For the text-containing cell, return its midpoint in (X, Y) coordinate format. 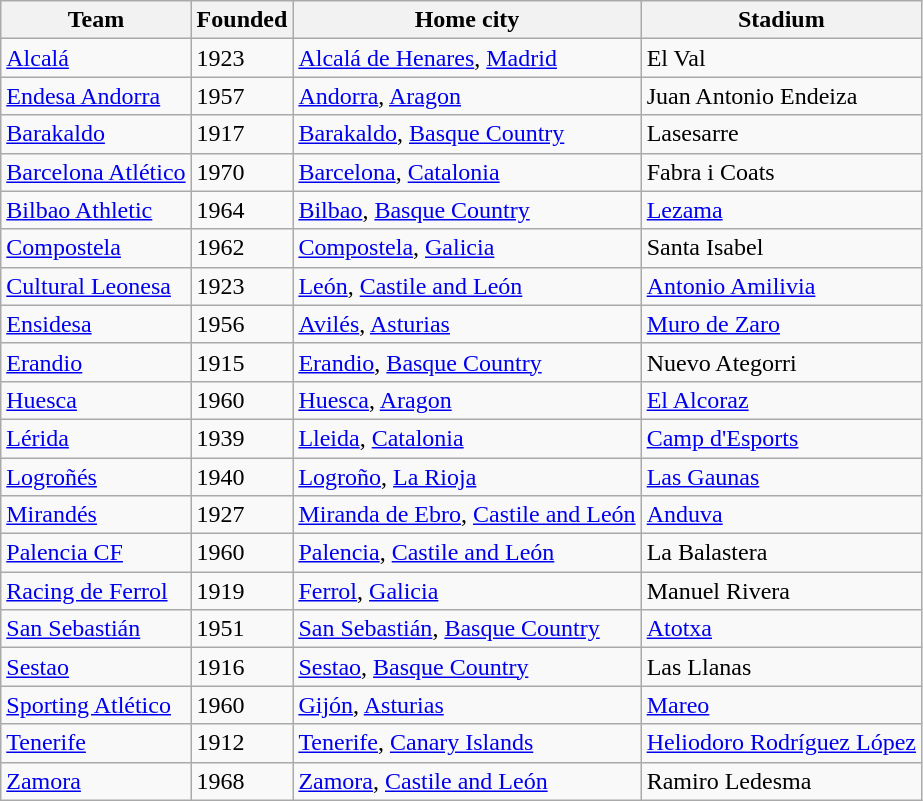
Mirandés (96, 515)
El Alcoraz (781, 400)
Alcalá (96, 58)
San Sebastián (96, 629)
León, Castile and León (467, 286)
Las Gaunas (781, 477)
Barakaldo, Basque Country (467, 134)
La Balastera (781, 553)
Tenerife (96, 743)
1951 (242, 629)
Zamora (96, 781)
Lérida (96, 438)
Logroño, La Rioja (467, 477)
1962 (242, 248)
Huesca, Aragon (467, 400)
Muro de Zaro (781, 324)
Sestao (96, 667)
Lezama (781, 210)
1964 (242, 210)
Sporting Atlético (96, 705)
Las Llanas (781, 667)
Anduva (781, 515)
Endesa Andorra (96, 96)
Compostela, Galicia (467, 248)
Miranda de Ebro, Castile and León (467, 515)
Founded (242, 20)
Tenerife, Canary Islands (467, 743)
1940 (242, 477)
Atotxa (781, 629)
Juan Antonio Endeiza (781, 96)
San Sebastián, Basque Country (467, 629)
Stadium (781, 20)
Fabra i Coats (781, 172)
Ensidesa (96, 324)
1912 (242, 743)
1970 (242, 172)
Bilbao, Basque Country (467, 210)
Erandio (96, 362)
Gijón, Asturias (467, 705)
Andorra, Aragon (467, 96)
Palencia, Castile and León (467, 553)
Lasesarre (781, 134)
Bilbao Athletic (96, 210)
1927 (242, 515)
Lleida, Catalonia (467, 438)
Compostela (96, 248)
1939 (242, 438)
Mareo (781, 705)
1968 (242, 781)
1917 (242, 134)
Sestao, Basque Country (467, 667)
Barcelona Atlético (96, 172)
1957 (242, 96)
Erandio, Basque Country (467, 362)
Palencia CF (96, 553)
Antonio Amilivia (781, 286)
Heliodoro Rodríguez López (781, 743)
Santa Isabel (781, 248)
Huesca (96, 400)
Avilés, Asturias (467, 324)
1919 (242, 591)
Zamora, Castile and León (467, 781)
Camp d'Esports (781, 438)
El Val (781, 58)
1916 (242, 667)
Home city (467, 20)
Cultural Leonesa (96, 286)
Alcalá de Henares, Madrid (467, 58)
Team (96, 20)
Logroñés (96, 477)
Manuel Rivera (781, 591)
Nuevo Ategorri (781, 362)
1915 (242, 362)
1956 (242, 324)
Barcelona, Catalonia (467, 172)
Ramiro Ledesma (781, 781)
Ferrol, Galicia (467, 591)
Racing de Ferrol (96, 591)
Barakaldo (96, 134)
